Determine the [X, Y] coordinate at the center of the cell enclosing the given text.  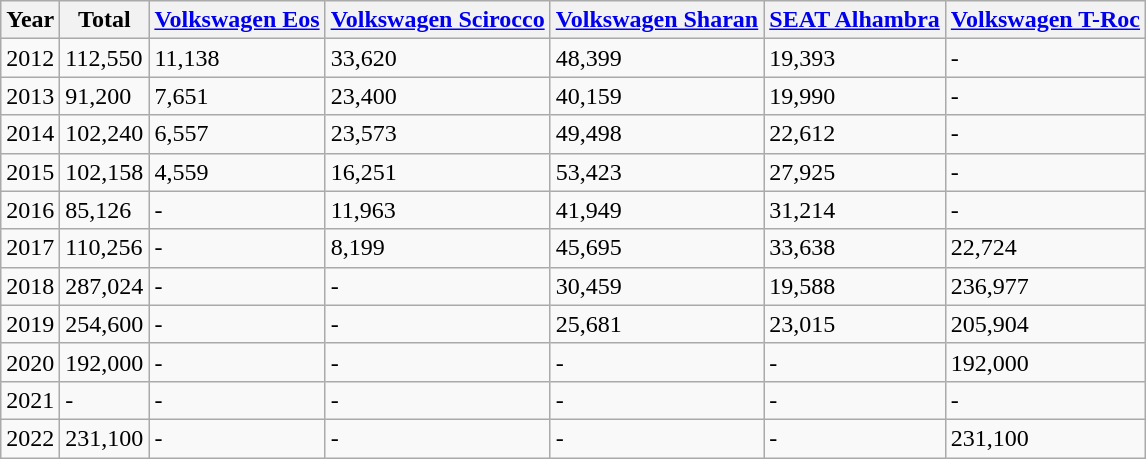
254,600 [104, 324]
27,925 [855, 172]
2020 [30, 362]
7,651 [237, 96]
205,904 [1045, 324]
22,724 [1045, 248]
102,158 [104, 172]
8,199 [438, 248]
110,256 [104, 248]
236,977 [1045, 286]
23,400 [438, 96]
19,588 [855, 286]
2017 [30, 248]
11,963 [438, 210]
4,559 [237, 172]
25,681 [657, 324]
49,498 [657, 134]
112,550 [104, 58]
19,393 [855, 58]
19,990 [855, 96]
2021 [30, 400]
41,949 [657, 210]
11,138 [237, 58]
Total [104, 20]
2014 [30, 134]
Year [30, 20]
31,214 [855, 210]
Volkswagen T-Roc [1045, 20]
SEAT Alhambra [855, 20]
22,612 [855, 134]
91,200 [104, 96]
23,573 [438, 134]
40,159 [657, 96]
2019 [30, 324]
2015 [30, 172]
33,620 [438, 58]
16,251 [438, 172]
45,695 [657, 248]
33,638 [855, 248]
2018 [30, 286]
23,015 [855, 324]
Volkswagen Eos [237, 20]
48,399 [657, 58]
2012 [30, 58]
102,240 [104, 134]
53,423 [657, 172]
6,557 [237, 134]
Volkswagen Sharan [657, 20]
2013 [30, 96]
2022 [30, 438]
30,459 [657, 286]
Volkswagen Scirocco [438, 20]
2016 [30, 210]
85,126 [104, 210]
287,024 [104, 286]
